Return the [x, y] coordinate for the center point of the cell that contains the specified text.  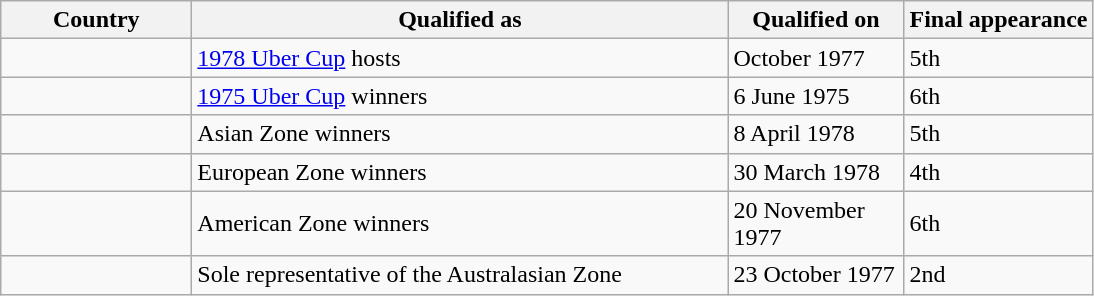
October 1977 [816, 58]
Asian Zone winners [460, 134]
1975 Uber Cup winners [460, 96]
Country [96, 20]
2nd [998, 275]
1978 Uber Cup hosts [460, 58]
8 April 1978 [816, 134]
Qualified on [816, 20]
European Zone winners [460, 172]
23 October 1977 [816, 275]
Sole representative of the Australasian Zone [460, 275]
American Zone winners [460, 224]
Qualified as [460, 20]
20 November 1977 [816, 224]
Final appearance [998, 20]
6 June 1975 [816, 96]
4th [998, 172]
30 March 1978 [816, 172]
